Scan for the cell matching the given text and deliver its [X, Y] coordinate at center. 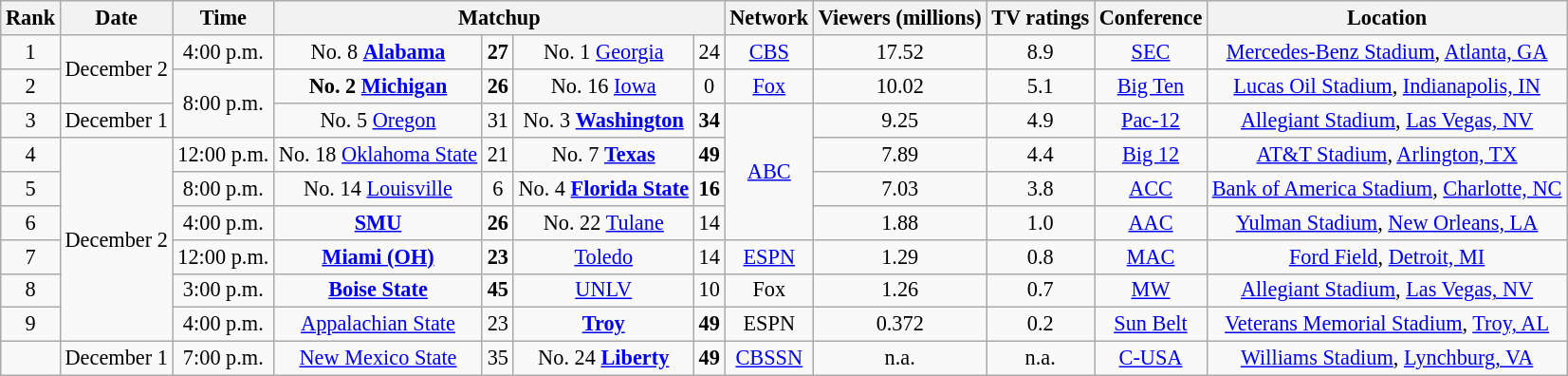
10 [710, 291]
31 [497, 120]
New Mexico State [378, 359]
2 [30, 85]
Time [223, 18]
No. 24 Liberty [603, 359]
Sun Belt [1152, 325]
No. 8 Alabama [378, 52]
CBSSN [768, 359]
No. 3 Washington [603, 120]
1.88 [899, 222]
Mercedes-Benz Stadium, Atlanta, GA [1387, 52]
5 [30, 188]
Bank of America Stadium, Charlotte, NC [1387, 188]
7.89 [899, 154]
C-USA [1152, 359]
35 [497, 359]
Boise State [378, 291]
10.02 [899, 85]
Ford Field, Detroit, MI [1387, 256]
Rank [30, 18]
Williams Stadium, Lynchburg, VA [1387, 359]
Viewers (millions) [899, 18]
ABC [768, 171]
1.0 [1041, 222]
Toledo [603, 256]
9 [30, 325]
Lucas Oil Stadium, Indianapolis, IN [1387, 85]
SMU [378, 222]
8.9 [1041, 52]
No. 16 Iowa [603, 85]
0 [710, 85]
0.372 [899, 325]
1.29 [899, 256]
45 [497, 291]
Veterans Memorial Stadium, Troy, AL [1387, 325]
3.8 [1041, 188]
3 [30, 120]
ACC [1152, 188]
0.8 [1041, 256]
Date [116, 18]
1 [30, 52]
No. 4 Florida State [603, 188]
Big Ten [1152, 85]
24 [710, 52]
4 [30, 154]
UNLV [603, 291]
No. 18 Oklahoma State [378, 154]
5.1 [1041, 85]
17.52 [899, 52]
7.03 [899, 188]
SEC [1152, 52]
Yulman Stadium, New Orleans, LA [1387, 222]
7:00 p.m. [223, 359]
3:00 p.m. [223, 291]
4.4 [1041, 154]
Matchup [499, 18]
CBS [768, 52]
No. 7 Texas [603, 154]
16 [710, 188]
7 [30, 256]
No. 5 Oregon [378, 120]
No. 14 Louisville [378, 188]
No. 2 Michigan [378, 85]
Location [1387, 18]
4.9 [1041, 120]
34 [710, 120]
9.25 [899, 120]
Network [768, 18]
0.7 [1041, 291]
0.2 [1041, 325]
21 [497, 154]
8 [30, 291]
MAC [1152, 256]
MW [1152, 291]
No. 22 Tulane [603, 222]
Troy [603, 325]
AT&T Stadium, Arlington, TX [1387, 154]
No. 1 Georgia [603, 52]
Appalachian State [378, 325]
TV ratings [1041, 18]
AAC [1152, 222]
27 [497, 52]
Conference [1152, 18]
Big 12 [1152, 154]
Pac-12 [1152, 120]
Miami (OH) [378, 256]
1.26 [899, 291]
